Return (x, y) of the center of cell containing provided text 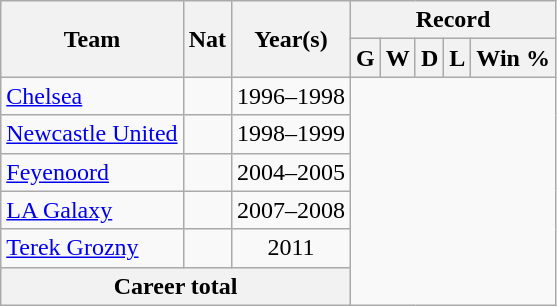
Record (454, 20)
1996–1998 (290, 96)
L (458, 58)
D (429, 58)
Career total (176, 286)
Nat (207, 39)
1998–1999 (290, 134)
Year(s) (290, 39)
Feyenoord (92, 172)
Win % (514, 58)
2011 (290, 248)
Chelsea (92, 96)
2004–2005 (290, 172)
LA Galaxy (92, 210)
G (366, 58)
Team (92, 39)
Terek Grozny (92, 248)
Newcastle United (92, 134)
W (398, 58)
2007–2008 (290, 210)
